Find where the given text appears and provide that cell's center as [X, Y] coordinate. 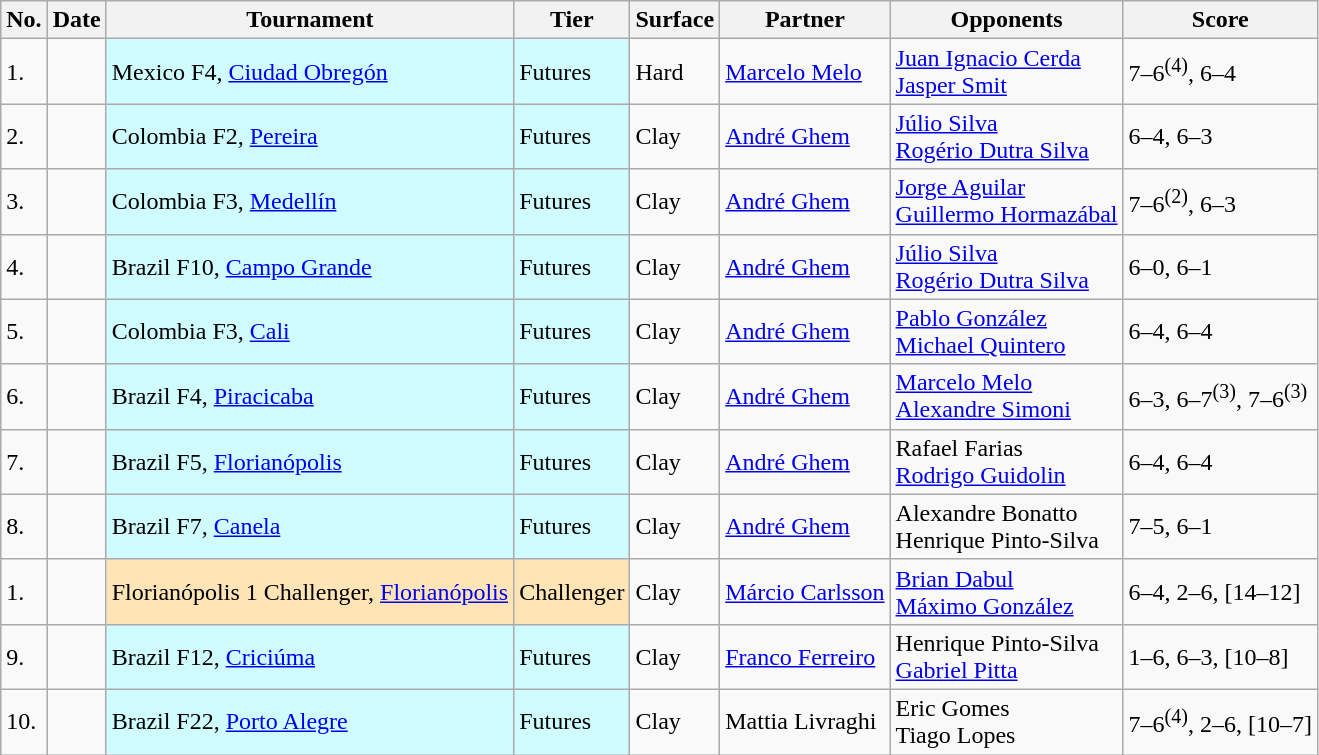
Rafael Farias Rodrigo Guidolin [1006, 462]
6–4, 6–3 [1220, 136]
Mattia Livraghi [805, 722]
No. [24, 20]
5. [24, 332]
Florianópolis 1 Challenger, Florianópolis [310, 592]
7–6(2), 6–3 [1220, 202]
Jorge Aguilar Guillermo Hormazábal [1006, 202]
Hard [675, 72]
2. [24, 136]
Colombia F3, Cali [310, 332]
Brazil F4, Piracicaba [310, 396]
6–0, 6–1 [1220, 266]
Mexico F4, Ciudad Obregón [310, 72]
6–3, 6–7(3), 7–6(3) [1220, 396]
Henrique Pinto-Silva Gabriel Pitta [1006, 656]
Márcio Carlsson [805, 592]
7–5, 6–1 [1220, 526]
Marcelo Melo Alexandre Simoni [1006, 396]
8. [24, 526]
4. [24, 266]
Brazil F22, Porto Alegre [310, 722]
Juan Ignacio Cerda Jasper Smit [1006, 72]
Tier [572, 20]
Brian Dabul Máximo González [1006, 592]
1–6, 6–3, [10–8] [1220, 656]
Colombia F3, Medellín [310, 202]
3. [24, 202]
Tournament [310, 20]
Brazil F5, Florianópolis [310, 462]
Score [1220, 20]
7–6(4), 2–6, [10–7] [1220, 722]
Colombia F2, Pereira [310, 136]
6–4, 2–6, [14–12] [1220, 592]
9. [24, 656]
Challenger [572, 592]
Brazil F10, Campo Grande [310, 266]
Date [76, 20]
Opponents [1006, 20]
Alexandre Bonatto Henrique Pinto-Silva [1006, 526]
7–6(4), 6–4 [1220, 72]
Pablo González Michael Quintero [1006, 332]
Marcelo Melo [805, 72]
Partner [805, 20]
6. [24, 396]
Brazil F7, Canela [310, 526]
10. [24, 722]
Surface [675, 20]
7. [24, 462]
Franco Ferreiro [805, 656]
Eric Gomes Tiago Lopes [1006, 722]
Brazil F12, Criciúma [310, 656]
